For the text-containing cell, return its midpoint in [x, y] coordinate format. 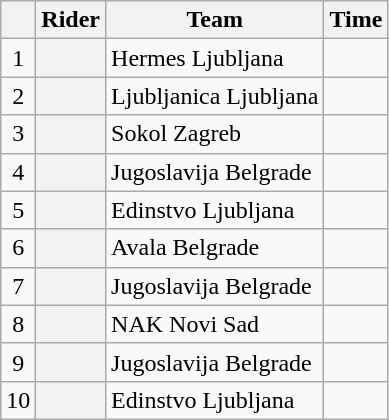
7 [18, 286]
Rider [71, 20]
3 [18, 134]
Time [356, 20]
6 [18, 248]
Hermes Ljubljana [215, 58]
8 [18, 324]
NAK Novi Sad [215, 324]
2 [18, 96]
10 [18, 400]
Avala Belgrade [215, 248]
Sokol Zagreb [215, 134]
1 [18, 58]
Team [215, 20]
5 [18, 210]
9 [18, 362]
Ljubljanica Ljubljana [215, 96]
4 [18, 172]
